Provide the [X, Y] coordinate of the cell's center where the given text is located.  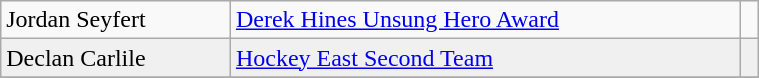
Declan Carlile [116, 58]
Jordan Seyfert [116, 20]
Derek Hines Unsung Hero Award [485, 20]
Hockey East Second Team [485, 58]
